Determine the [X, Y] coordinate at the center of the cell enclosing the given text.  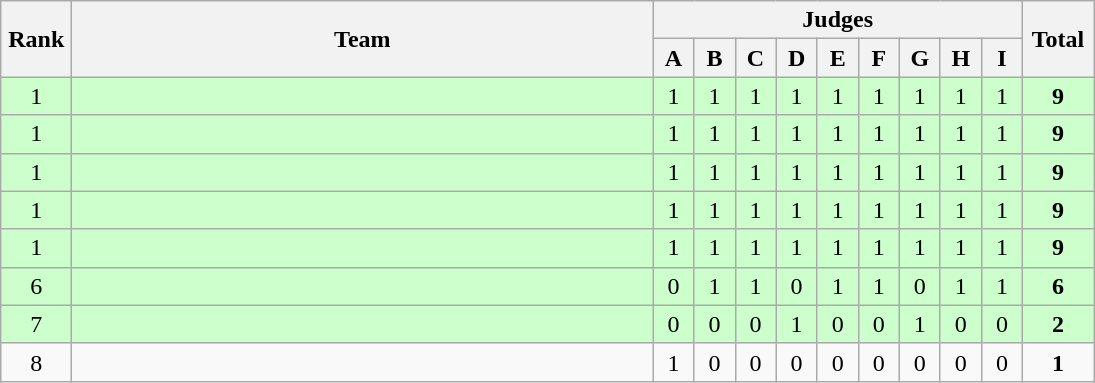
F [878, 58]
E [838, 58]
A [674, 58]
2 [1058, 324]
C [756, 58]
7 [36, 324]
H [960, 58]
D [796, 58]
Total [1058, 39]
Judges [838, 20]
Rank [36, 39]
I [1002, 58]
8 [36, 362]
G [920, 58]
B [714, 58]
Team [362, 39]
